For the text-containing cell, return its midpoint in [X, Y] coordinate format. 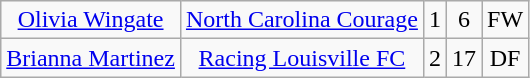
6 [464, 20]
FW [506, 20]
17 [464, 58]
2 [434, 58]
North Carolina Courage [302, 20]
DF [506, 58]
Olivia Wingate [91, 20]
Brianna Martinez [91, 58]
1 [434, 20]
Racing Louisville FC [302, 58]
